Capture the cell that displays the provided text and extract its [X, Y] central coordinate. 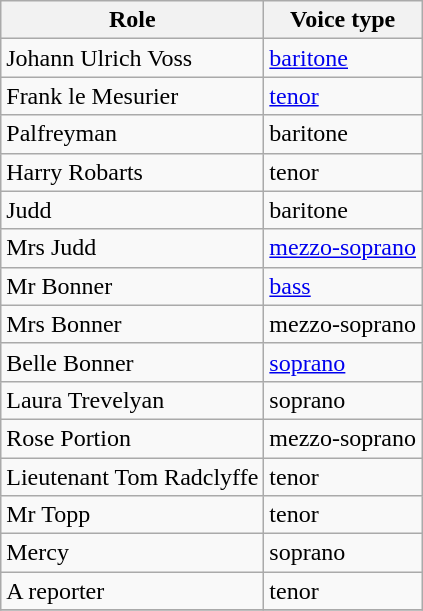
Role [132, 20]
A reporter [132, 591]
Judd [132, 210]
Mrs Bonner [132, 324]
Mrs Judd [132, 248]
Harry Robarts [132, 172]
Lieutenant Tom Radclyffe [132, 477]
Johann Ulrich Voss [132, 58]
Mercy [132, 553]
Belle Bonner [132, 362]
bass [343, 286]
Voice type [343, 20]
Palfreyman [132, 134]
Rose Portion [132, 438]
Frank le Mesurier [132, 96]
Mr Bonner [132, 286]
Laura Trevelyan [132, 400]
Mr Topp [132, 515]
